For the text-containing cell, return its midpoint in (x, y) coordinate format. 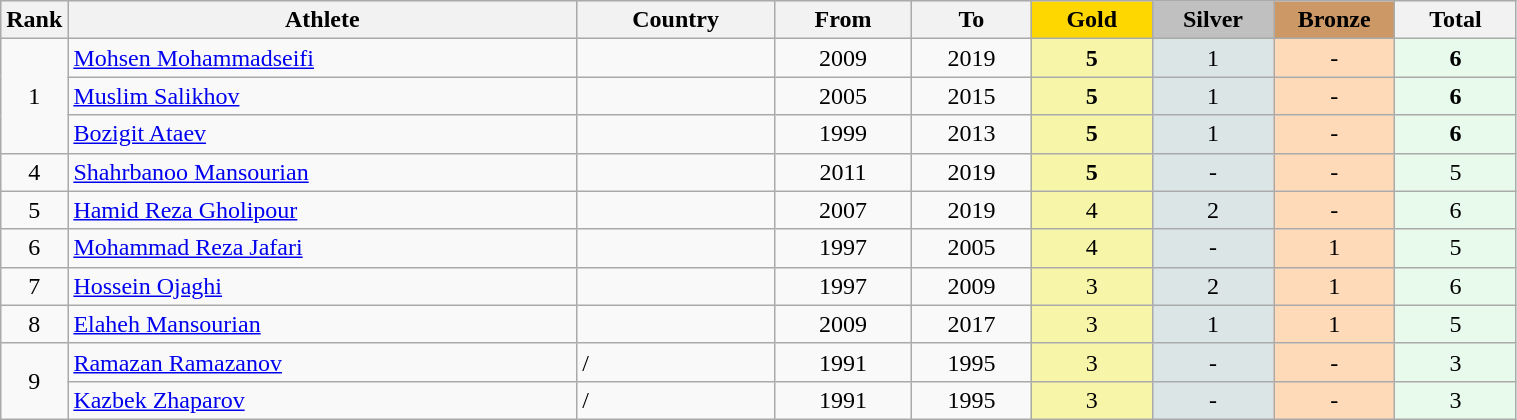
Mohsen Mohammadseifi (322, 58)
Shahrbanoo Mansourian (322, 172)
1999 (842, 134)
Kazbek Zhaparov (322, 400)
Athlete (322, 20)
8 (34, 324)
2011 (842, 172)
Bozigit Ataev (322, 134)
Bronze (1334, 20)
Gold (1092, 20)
Elaheh Mansourian (322, 324)
To (972, 20)
Country (676, 20)
Hossein Ojaghi (322, 286)
2013 (972, 134)
Total (1456, 20)
9 (34, 381)
2007 (842, 210)
Ramazan Ramazanov (322, 362)
7 (34, 286)
Silver (1212, 20)
2015 (972, 96)
Hamid Reza Gholipour (322, 210)
From (842, 20)
Rank (34, 20)
2017 (972, 324)
Muslim Salikhov (322, 96)
Mohammad Reza Jafari (322, 248)
